Capture the cell that displays the provided text and extract its [X, Y] central coordinate. 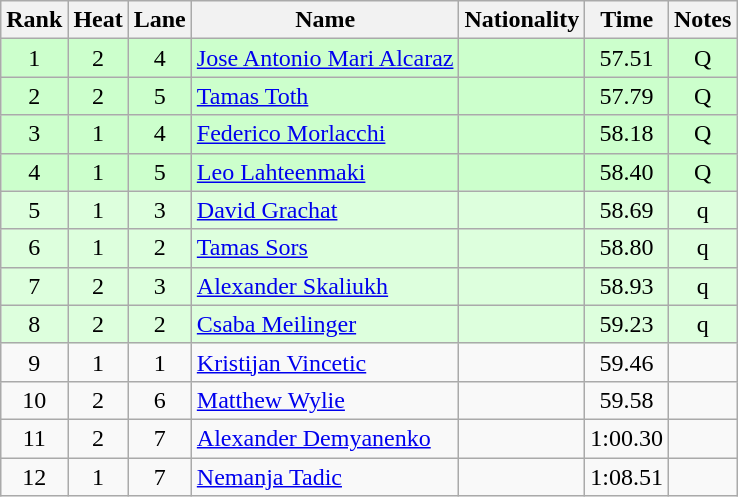
59.46 [627, 362]
Matthew Wylie [325, 400]
58.69 [627, 210]
Federico Morlacchi [325, 134]
10 [34, 400]
Alexander Demyanenko [325, 438]
11 [34, 438]
12 [34, 477]
57.79 [627, 96]
Rank [34, 20]
8 [34, 324]
59.58 [627, 400]
Tamas Toth [325, 96]
9 [34, 362]
Jose Antonio Mari Alcaraz [325, 58]
Time [627, 20]
58.93 [627, 286]
1:00.30 [627, 438]
Notes [702, 20]
59.23 [627, 324]
58.40 [627, 172]
Name [325, 20]
1:08.51 [627, 477]
Heat [98, 20]
Kristijan Vincetic [325, 362]
Nationality [522, 20]
Lane [160, 20]
Leo Lahteenmaki [325, 172]
Nemanja Tadic [325, 477]
Alexander Skaliukh [325, 286]
58.18 [627, 134]
Tamas Sors [325, 248]
57.51 [627, 58]
58.80 [627, 248]
David Grachat [325, 210]
Csaba Meilinger [325, 324]
